Identify which cell holds the provided text, then report its (X, Y) central coordinate. 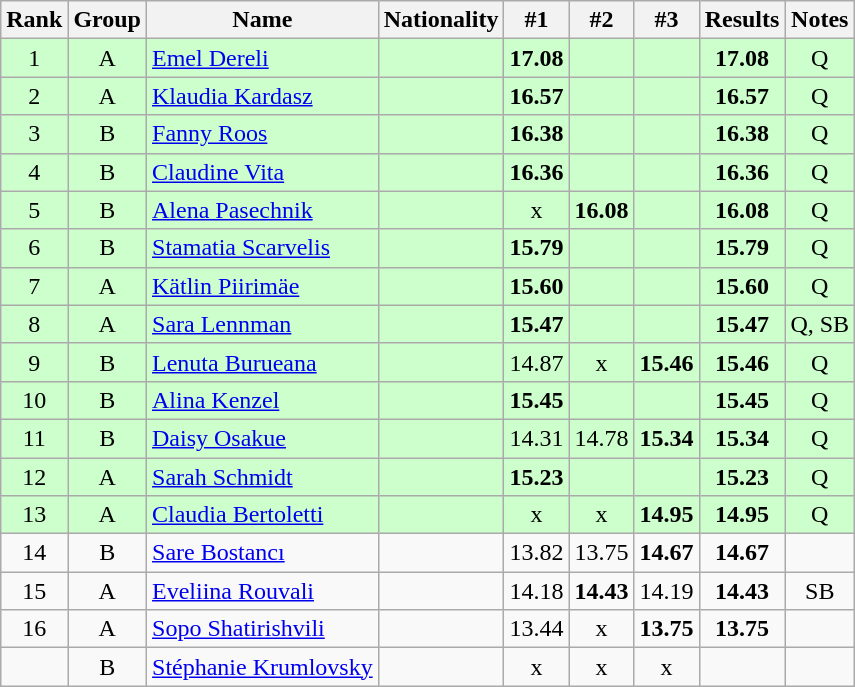
14 (34, 553)
10 (34, 400)
Stéphanie Krumlovsky (263, 667)
Daisy Osakue (263, 438)
13.44 (536, 629)
#1 (536, 20)
7 (34, 286)
9 (34, 362)
Lenuta Burueana (263, 362)
Q, SB (820, 324)
Claudine Vita (263, 172)
14.31 (536, 438)
1 (34, 58)
15 (34, 591)
14.78 (602, 438)
6 (34, 248)
Fanny Roos (263, 134)
14.87 (536, 362)
2 (34, 96)
Alina Kenzel (263, 400)
16 (34, 629)
8 (34, 324)
Rank (34, 20)
Kätlin Piirimäe (263, 286)
14.18 (536, 591)
Emel Dereli (263, 58)
13 (34, 515)
Eveliina Rouvali (263, 591)
11 (34, 438)
#3 (666, 20)
Alena Pasechnik (263, 210)
#2 (602, 20)
Claudia Bertoletti (263, 515)
3 (34, 134)
Klaudia Kardasz (263, 96)
Sare Bostancı (263, 553)
SB (820, 591)
13.82 (536, 553)
5 (34, 210)
Notes (820, 20)
14.19 (666, 591)
Group (108, 20)
Sarah Schmidt (263, 477)
Results (742, 20)
Sara Lennman (263, 324)
12 (34, 477)
Nationality (441, 20)
Sopo Shatirishvili (263, 629)
Name (263, 20)
4 (34, 172)
Stamatia Scarvelis (263, 248)
